From the cell containing the given text, extract its center point as [X, Y] coordinate. 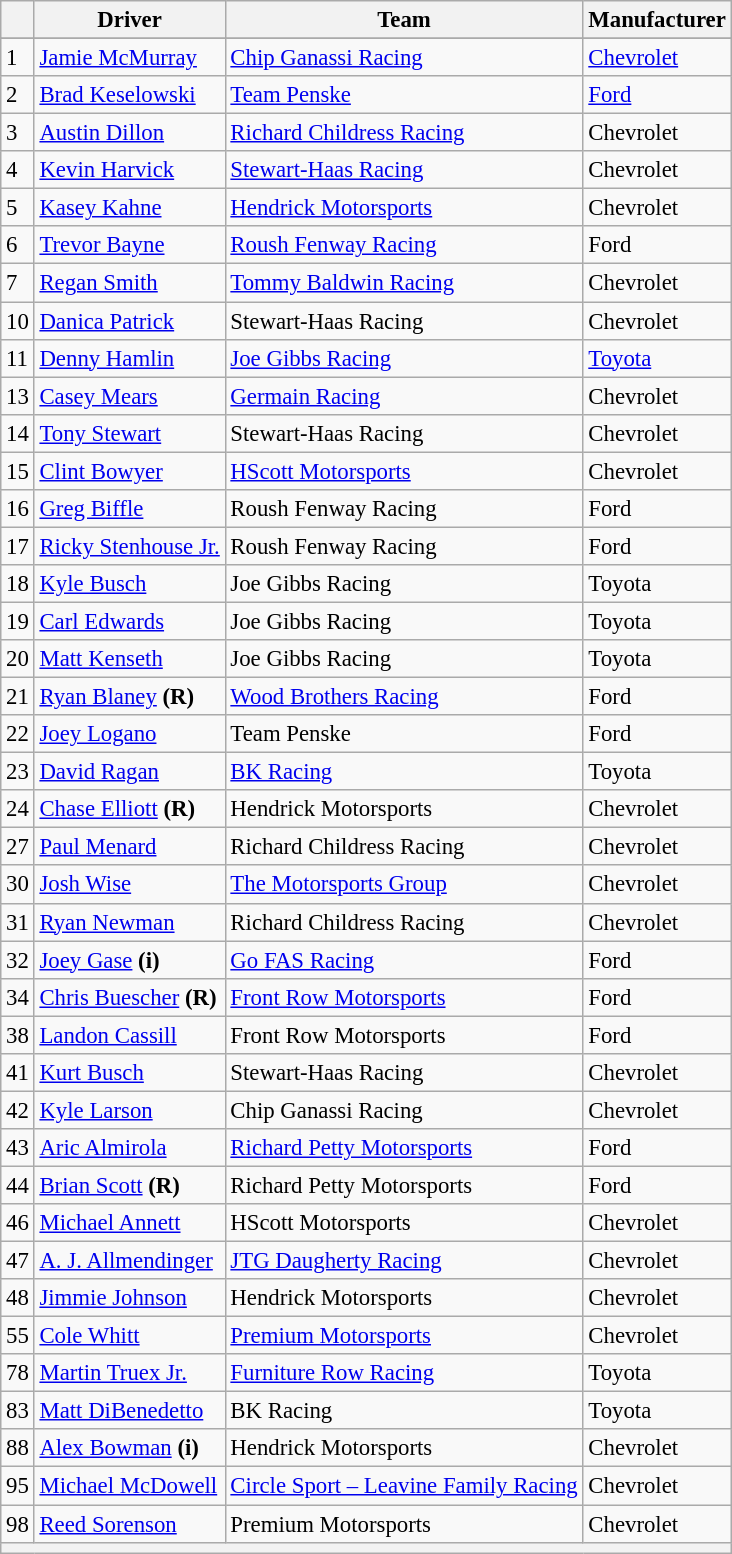
46 [18, 1223]
1 [18, 58]
Ryan Newman [130, 922]
Matt Kenseth [130, 659]
19 [18, 621]
16 [18, 509]
Kyle Larson [130, 1110]
Reed Sorenson [130, 1524]
Tony Stewart [130, 433]
Jimmie Johnson [130, 1298]
Germain Racing [404, 396]
David Ragan [130, 772]
Regan Smith [130, 283]
38 [18, 1035]
24 [18, 809]
32 [18, 960]
47 [18, 1261]
Matt DiBenedetto [130, 1411]
41 [18, 1073]
Casey Mears [130, 396]
Paul Menard [130, 847]
31 [18, 922]
83 [18, 1411]
42 [18, 1110]
20 [18, 659]
Austin Dillon [130, 133]
6 [18, 245]
Furniture Row Racing [404, 1373]
Tommy Baldwin Racing [404, 283]
Chris Buescher (R) [130, 997]
30 [18, 885]
22 [18, 734]
Trevor Bayne [130, 245]
48 [18, 1298]
Michael McDowell [130, 1486]
Aric Almirola [130, 1148]
3 [18, 133]
4 [18, 170]
Kevin Harvick [130, 170]
Kurt Busch [130, 1073]
98 [18, 1524]
Go FAS Racing [404, 960]
Chase Elliott (R) [130, 809]
Brad Keselowski [130, 95]
Joey Logano [130, 734]
Jamie McMurray [130, 58]
17 [18, 546]
44 [18, 1185]
A. J. Allmendinger [130, 1261]
Denny Hamlin [130, 358]
Kyle Busch [130, 584]
Joey Gase (i) [130, 960]
Ricky Stenhouse Jr. [130, 546]
Greg Biffle [130, 509]
Manufacturer [657, 20]
Ryan Blaney (R) [130, 697]
7 [18, 283]
Martin Truex Jr. [130, 1373]
Cole Whitt [130, 1336]
13 [18, 396]
Josh Wise [130, 885]
JTG Daugherty Racing [404, 1261]
5 [18, 208]
Clint Bowyer [130, 471]
Team [404, 20]
34 [18, 997]
Michael Annett [130, 1223]
78 [18, 1373]
Wood Brothers Racing [404, 697]
11 [18, 358]
Carl Edwards [130, 621]
Brian Scott (R) [130, 1185]
88 [18, 1449]
Driver [130, 20]
The Motorsports Group [404, 885]
Danica Patrick [130, 321]
21 [18, 697]
15 [18, 471]
Circle Sport – Leavine Family Racing [404, 1486]
Landon Cassill [130, 1035]
23 [18, 772]
43 [18, 1148]
14 [18, 433]
10 [18, 321]
18 [18, 584]
Kasey Kahne [130, 208]
2 [18, 95]
27 [18, 847]
Alex Bowman (i) [130, 1449]
55 [18, 1336]
95 [18, 1486]
